Search for the cell housing the specified text and yield its (x, y) center coordinate. 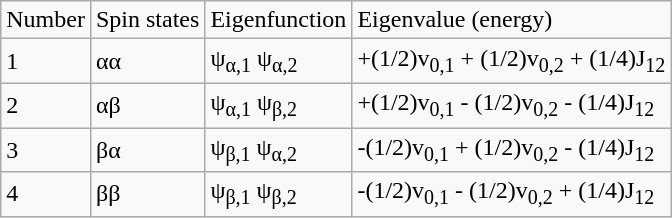
Eigenvalue (energy) (512, 20)
αα (147, 61)
ψβ,1 ψα,2 (278, 150)
βα (147, 150)
1 (46, 61)
-(1/2)v0,1 + (1/2)v0,2 - (1/4)J12 (512, 150)
-(1/2)v0,1 - (1/2)v0,2 + (1/4)J12 (512, 194)
ψβ,1 ψβ,2 (278, 194)
ββ (147, 194)
Spin states (147, 20)
ψα,1 ψβ,2 (278, 105)
4 (46, 194)
3 (46, 150)
Eigenfunction (278, 20)
ψα,1 ψα,2 (278, 61)
+(1/2)v0,1 + (1/2)v0,2 + (1/4)J12 (512, 61)
+(1/2)v0,1 - (1/2)v0,2 - (1/4)J12 (512, 105)
αβ (147, 105)
2 (46, 105)
Number (46, 20)
